Determine the [X, Y] coordinate at the center of the cell enclosing the given text.  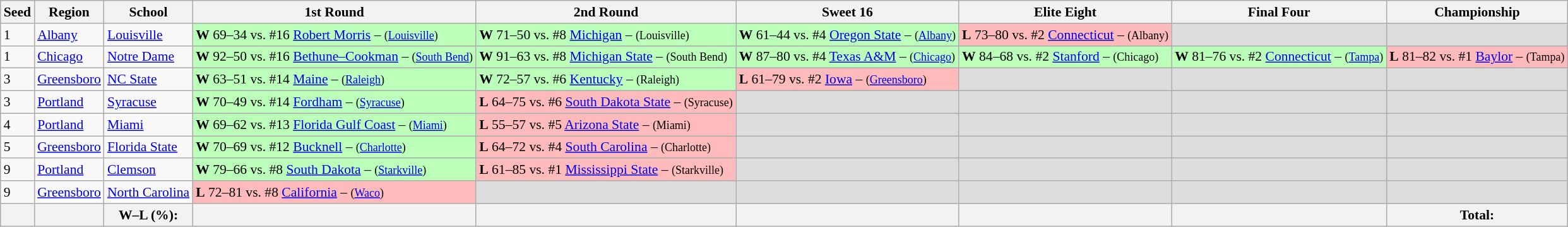
W 69–34 vs. #16 Robert Morris – (Louisville) [335, 35]
Miami [148, 125]
L 72–81 vs. #8 California – (Waco) [335, 192]
W–L (%): [148, 215]
NC State [148, 80]
W 61–44 vs. #4 Oregon State – (Albany) [847, 35]
4 [18, 125]
W 71–50 vs. #8 Michigan – (Louisville) [606, 35]
L 61–85 vs. #1 Mississippi State – (Starkville) [606, 170]
W 81–76 vs. #2 Connecticut – (Tampa) [1279, 57]
L 61–79 vs. #2 Iowa – (Greensboro) [847, 80]
Clemson [148, 170]
L 64–75 vs. #6 South Dakota State – (Syracuse) [606, 102]
W 79–66 vs. #8 South Dakota – (Starkville) [335, 170]
W 69–62 vs. #13 Florida Gulf Coast – (Miami) [335, 125]
Sweet 16 [847, 12]
L 81–82 vs. #1 Baylor – (Tampa) [1477, 57]
Final Four [1279, 12]
W 92–50 vs. #16 Bethune–Cookman – (South Bend) [335, 57]
Total: [1477, 215]
School [148, 12]
Chicago [69, 57]
Syracuse [148, 102]
North Carolina [148, 192]
W 63–51 vs. #14 Maine – (Raleigh) [335, 80]
1st Round [335, 12]
W 72–57 vs. #6 Kentucky – (Raleigh) [606, 80]
L 64–72 vs. #4 South Carolina – (Charlotte) [606, 147]
L 55–57 vs. #5 Arizona State – (Miami) [606, 125]
5 [18, 147]
W 91–63 vs. #8 Michigan State – (South Bend) [606, 57]
W 84–68 vs. #2 Stanford – (Chicago) [1066, 57]
W 70–69 vs. #12 Bucknell – (Charlotte) [335, 147]
2nd Round [606, 12]
Louisville [148, 35]
Championship [1477, 12]
Notre Dame [148, 57]
Elite Eight [1066, 12]
W 70–49 vs. #14 Fordham – (Syracuse) [335, 102]
L 73–80 vs. #2 Connecticut – (Albany) [1066, 35]
Florida State [148, 147]
Region [69, 12]
Seed [18, 12]
Albany [69, 35]
W 87–80 vs. #4 Texas A&M – (Chicago) [847, 57]
